Capture the cell that displays the provided text and extract its [x, y] central coordinate. 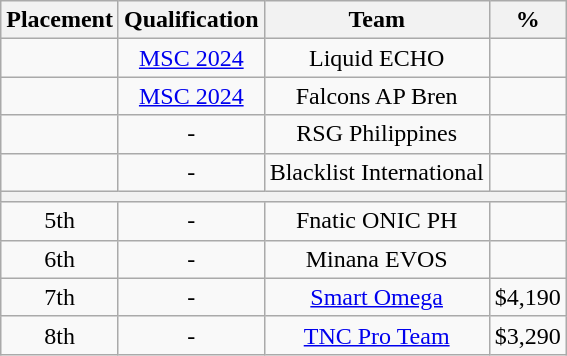
Team [376, 20]
TNC Pro Team [376, 335]
7th [60, 297]
Falcons AP Bren [376, 96]
% [528, 20]
6th [60, 259]
Minana EVOS [376, 259]
Fnatic ONIC PH [376, 221]
8th [60, 335]
Liquid ECHO [376, 58]
RSG Philippines [376, 134]
$3,290 [528, 335]
Placement [60, 20]
Blacklist International [376, 172]
5th [60, 221]
Smart Omega [376, 297]
$4,190 [528, 297]
Qualification [191, 20]
